Detect which cell encompasses the target text, then output its [x, y] center coordinate. 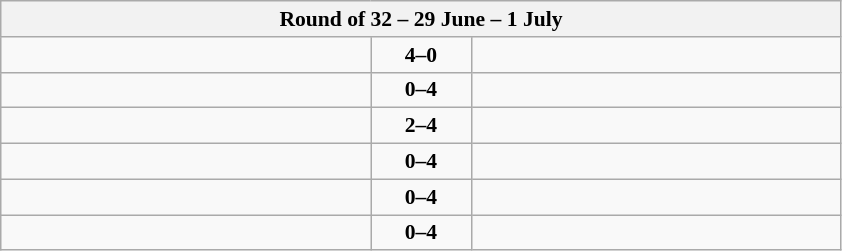
Round of 32 – 29 June – 1 July [421, 19]
2–4 [421, 126]
4–0 [421, 55]
